For the text-containing cell, return its midpoint in (x, y) coordinate format. 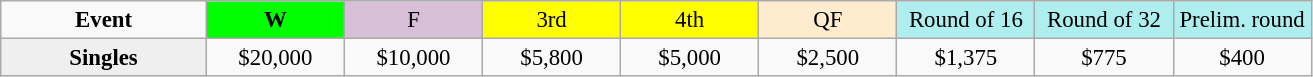
$400 (1242, 58)
Event (104, 20)
Prelim. round (1242, 20)
3rd (552, 20)
$5,000 (690, 58)
Round of 16 (966, 20)
$2,500 (828, 58)
$5,800 (552, 58)
$1,375 (966, 58)
$775 (1104, 58)
Round of 32 (1104, 20)
$20,000 (275, 58)
$10,000 (413, 58)
F (413, 20)
QF (828, 20)
4th (690, 20)
Singles (104, 58)
W (275, 20)
